Scan for the cell matching the given text and deliver its [x, y] coordinate at center. 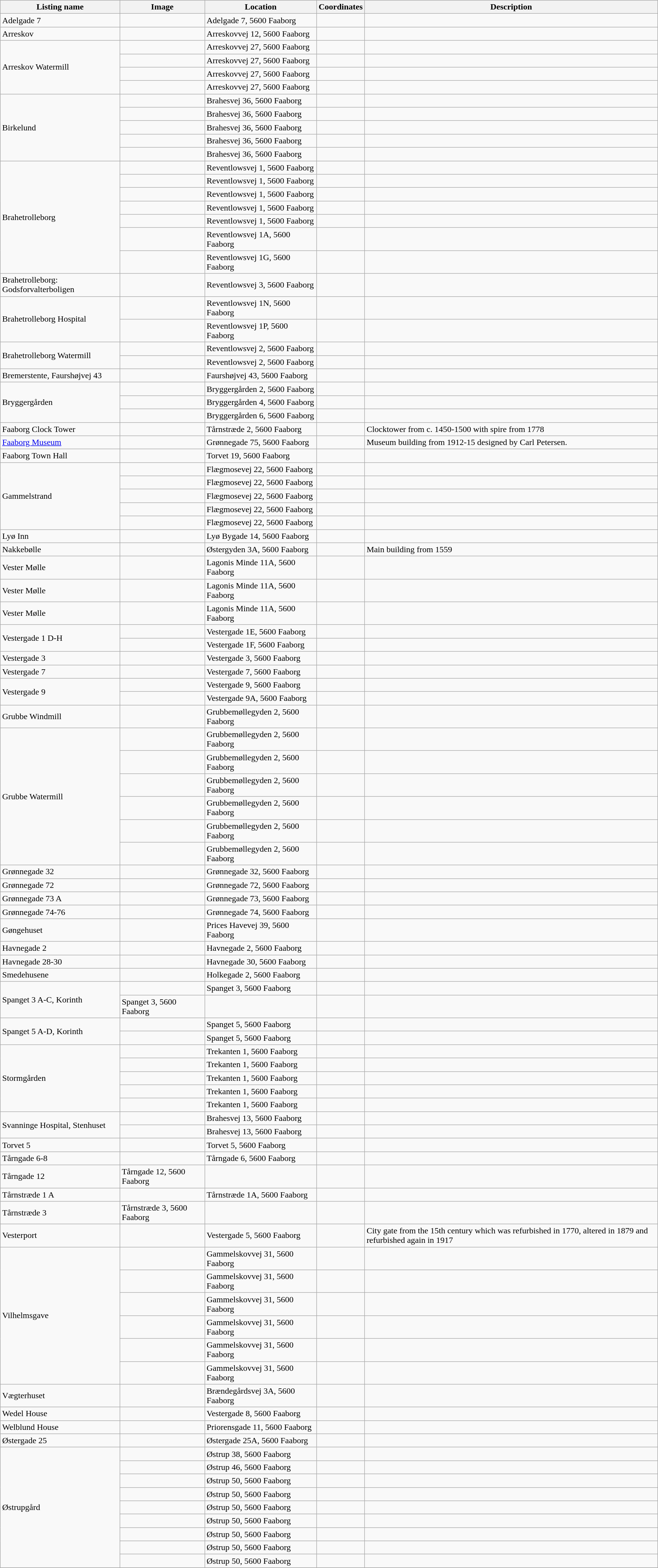
Vestergade 8, 5600 Faaborg [261, 1414]
Vestergade 9 [60, 692]
Grønnegade 72, 5600 Faaborg [261, 885]
Grubbe Windmill [60, 716]
Spanget 3 A-C, Korinth [60, 1000]
Vestergade 5, 5600 Faaborg [261, 1236]
Torvet 5 [60, 1145]
Bremerstente, Faurshøjvej 43 [60, 375]
Description [511, 7]
Torvet 5, 5600 Faaborg [261, 1145]
Vestergade 1E, 5600 Faaborg [261, 631]
Tårngade 12, 5600 Faaborg [162, 1176]
Vestergade 3, 5600 Faaborg [261, 658]
Holkegade 2, 5600 Faaborg [261, 975]
Stormgården [60, 1078]
Bryggergården [60, 402]
Vesterport [60, 1236]
Lyø Inn [60, 536]
Tårngade 6, 5600 Faaborg [261, 1158]
Østergyden 3A, 5600 Faaborg [261, 549]
Østergade 25A, 5600 Faaborg [261, 1440]
Vilhelmsgave [60, 1316]
Image [162, 7]
Vestergade 1 D-H [60, 638]
Brahetrolleborg [60, 217]
Østrupgård [60, 1507]
Birkelund [60, 127]
Arreskovvej 12, 5600 Faaborg [261, 34]
Reventlowsvej 1A, 5600 Faaborg [261, 239]
Brahetrolleborg Hospital [60, 319]
Listing name [60, 7]
Grønnegade 73 A [60, 898]
Bryggergården 2, 5600 Faaborg [261, 389]
Tårngade 12 [60, 1176]
Welblund House [60, 1427]
Havnegade 30, 5600 Faaborg [261, 961]
Grønnegade 73, 5600 Faaborg [261, 898]
Bryggergården 6, 5600 Faaborg [261, 415]
Wedel House [60, 1414]
Grønnegade 75, 5600 Faaborg [261, 443]
Coordinates [341, 7]
Museum building from 1912-15 designed by Carl Petersen. [511, 443]
Bryggergården 4, 5600 Faaborg [261, 402]
Tårnstræde 3 [60, 1213]
Svanninge Hospital, Stenhuset [60, 1125]
Nakkebølle [60, 549]
Grønnegade 32 [60, 872]
Arreskov Watermill [60, 67]
Tårngade 6-8 [60, 1158]
Vestergade 3 [60, 658]
Grønnegade 72 [60, 885]
Spanget 5 A-D, Korinth [60, 1031]
Arreskov [60, 34]
Vestergade 7 [60, 672]
Clocktower from c. 1450-1500 with spire from 1778 [511, 429]
Smedehusene [60, 975]
Brahetrolleborg: Godsforvalterboligen [60, 285]
Reventlowsvej 1P, 5600 Faaborg [261, 330]
Priorensgade 11, 5600 Faaborg [261, 1427]
Brahetrolleborg Watermill [60, 355]
Grønnegade 32, 5600 Faaborg [261, 872]
Gammelstrand [60, 496]
Reventlowsvej 1G, 5600 Faaborg [261, 262]
Østrup 46, 5600 Faaborg [261, 1467]
Faaborg Town Hall [60, 456]
Reventlowsvej 3, 5600 Faaborg [261, 285]
Vestergade 9, 5600 Faaborg [261, 685]
Grubbe Watermill [60, 796]
Main building from 1559 [511, 549]
Lyø Bygade 14, 5600 Faaborg [261, 536]
Prices Havevej 39, 5600 Faaborg [261, 930]
Faaborg Clock Tower [60, 429]
Vestergade 7, 5600 Faaborg [261, 672]
Torvet 19, 5600 Faaborg [261, 456]
Tårnstræde 2, 5600 Faaborg [261, 429]
Brændegårdsvej 3A, 5600 Faaborg [261, 1395]
Vægterhuset [60, 1395]
City gate from the 15th century which was refurbished in 1770, altered in 1879 and refurbished again in 1917 [511, 1236]
Tårnstræde 1 A [60, 1195]
Grønnegade 74-76 [60, 912]
Havnegade 28-30 [60, 961]
Location [261, 7]
Vestergade 9A, 5600 Faaborg [261, 698]
Faaborg Museum [60, 443]
Havnegade 2, 5600 Faaborg [261, 948]
Vestergade 1F, 5600 Faaborg [261, 645]
Grønnegade 74, 5600 Faaborg [261, 912]
Østergade 25 [60, 1440]
Tårnstræde 1A, 5600 Faaborg [261, 1195]
Tårnstræde 3, 5600 Faaborg [162, 1213]
Havnegade 2 [60, 948]
Adelgade 7, 5600 Faaborg [261, 20]
Østrup 38, 5600 Faaborg [261, 1454]
Adelgade 7 [60, 20]
Reventlowsvej 1N, 5600 Faaborg [261, 308]
Faurshøjvej 43, 5600 Faaborg [261, 375]
Gøngehuset [60, 930]
